Return the (x, y) coordinate for the center point of the cell that contains the specified text.  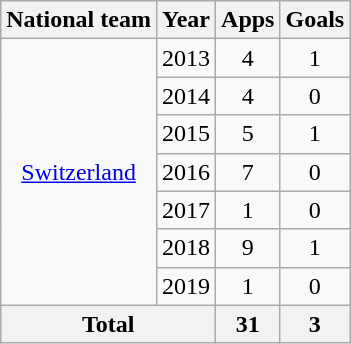
31 (248, 324)
Year (186, 20)
2015 (186, 134)
Switzerland (79, 172)
Goals (315, 20)
5 (248, 134)
9 (248, 248)
2016 (186, 172)
Apps (248, 20)
2019 (186, 286)
Total (108, 324)
7 (248, 172)
2013 (186, 58)
3 (315, 324)
2018 (186, 248)
2014 (186, 96)
2017 (186, 210)
National team (79, 20)
